Output the (X, Y) coordinate of the center of the cell containing the given text.  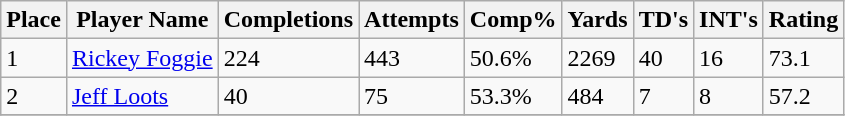
57.2 (803, 96)
Player Name (142, 20)
Place (34, 20)
75 (412, 96)
50.6% (513, 58)
224 (288, 58)
2269 (598, 58)
7 (663, 96)
Jeff Loots (142, 96)
8 (729, 96)
Yards (598, 20)
53.3% (513, 96)
Rickey Foggie (142, 58)
Attempts (412, 20)
443 (412, 58)
2 (34, 96)
73.1 (803, 58)
INT's (729, 20)
484 (598, 96)
Comp% (513, 20)
TD's (663, 20)
Rating (803, 20)
1 (34, 58)
Completions (288, 20)
16 (729, 58)
